Determine the [X, Y] coordinate at the center of the cell enclosing the given text.  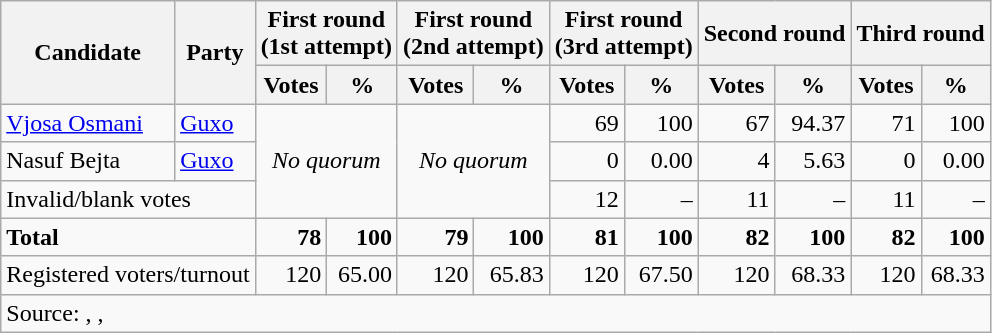
67.50 [661, 275]
81 [586, 237]
First round(3rd attempt) [624, 34]
First round(1st attempt) [326, 34]
4 [736, 161]
78 [291, 237]
79 [435, 237]
65.83 [512, 275]
67 [736, 123]
5.63 [813, 161]
Candidate [88, 52]
Second round [774, 34]
Registered voters/turnout [128, 275]
65.00 [362, 275]
69 [586, 123]
94.37 [813, 123]
Nasuf Bejta [88, 161]
Third round [920, 34]
Vjosa Osmani [88, 123]
Total [128, 237]
First round(2nd attempt) [473, 34]
Party [215, 52]
71 [886, 123]
Invalid/blank votes [128, 199]
Source: , , [496, 313]
12 [586, 199]
